Output the (x, y) coordinate of the center of the cell containing the given text.  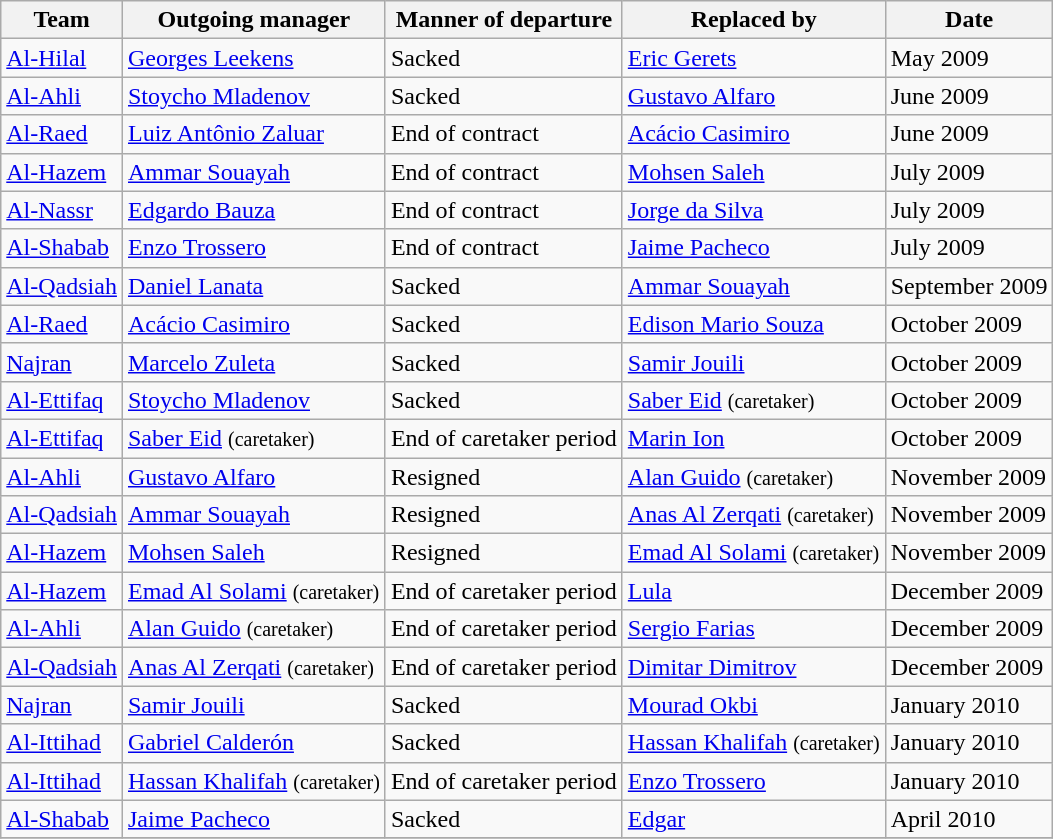
April 2010 (969, 819)
Edison Mario Souza (754, 324)
Gabriel Calderón (254, 743)
Dimitar Dimitrov (754, 667)
Al-Nassr (62, 210)
Lula (754, 591)
Jorge da Silva (754, 210)
Replaced by (754, 20)
Georges Leekens (254, 58)
Team (62, 20)
Daniel Lanata (254, 286)
Sergio Farias (754, 629)
Date (969, 20)
Edgar (754, 819)
Luiz Antônio Zaluar (254, 134)
Eric Gerets (754, 58)
Marcelo Zuleta (254, 362)
September 2009 (969, 286)
Edgardo Bauza (254, 210)
Marin Ion (754, 438)
Al-Hilal (62, 58)
Outgoing manager (254, 20)
Mourad Okbi (754, 705)
May 2009 (969, 58)
Manner of departure (504, 20)
